Find where the given text appears and provide that cell's center as (X, Y) coordinate. 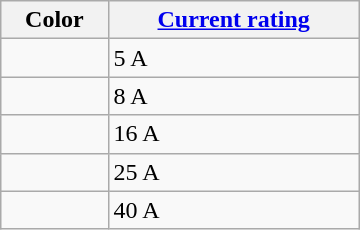
8 A (234, 96)
40 A (234, 210)
5 A (234, 58)
25 A (234, 172)
Current rating (234, 20)
Color (54, 20)
16 A (234, 134)
